Output the (x, y) coordinate of the center of the cell containing the given text.  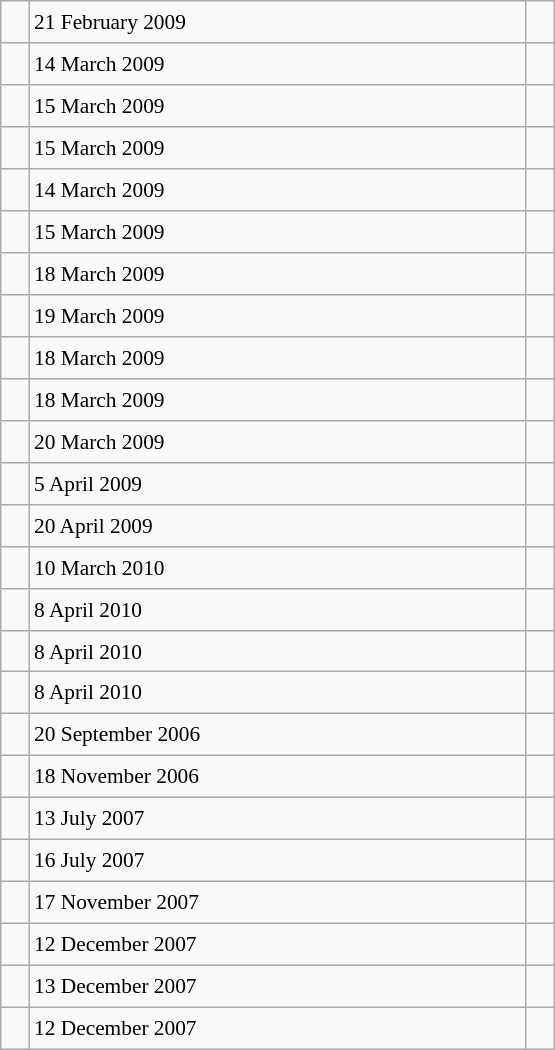
20 March 2009 (278, 441)
20 April 2009 (278, 525)
16 July 2007 (278, 861)
18 November 2006 (278, 777)
20 September 2006 (278, 735)
5 April 2009 (278, 483)
10 March 2010 (278, 567)
19 March 2009 (278, 316)
13 July 2007 (278, 819)
21 February 2009 (278, 22)
17 November 2007 (278, 903)
13 December 2007 (278, 986)
